Detect which cell encompasses the target text, then output its [X, Y] center coordinate. 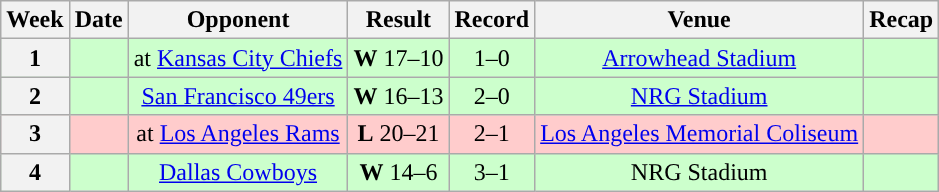
at Los Angeles Rams [238, 134]
Venue [700, 20]
Los Angeles Memorial Coliseum [700, 134]
4 [35, 172]
at Kansas City Chiefs [238, 58]
Week [35, 20]
3 [35, 134]
1–0 [492, 58]
Result [398, 20]
Arrowhead Stadium [700, 58]
Dallas Cowboys [238, 172]
1 [35, 58]
Date [98, 20]
Record [492, 20]
2 [35, 96]
W 14–6 [398, 172]
L 20–21 [398, 134]
Opponent [238, 20]
San Francisco 49ers [238, 96]
3–1 [492, 172]
W 17–10 [398, 58]
Recap [902, 20]
2–0 [492, 96]
W 16–13 [398, 96]
2–1 [492, 134]
